Scan for the cell matching the given text and deliver its [x, y] coordinate at center. 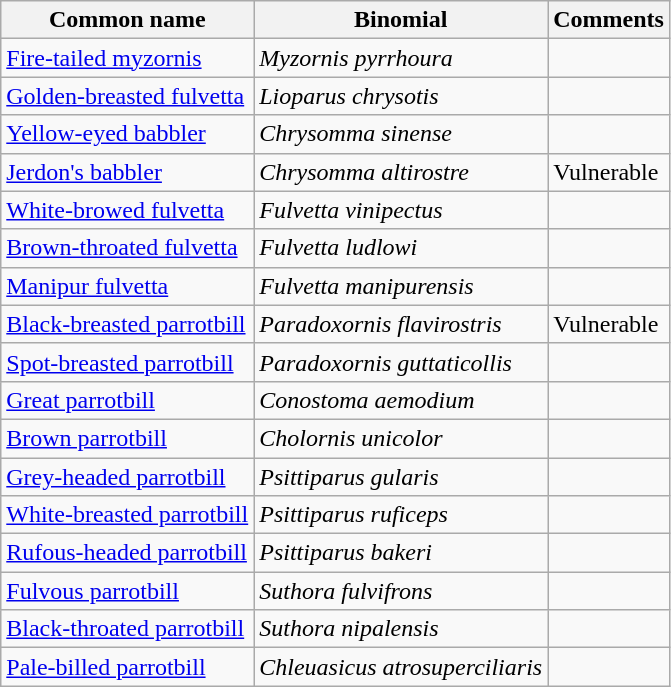
Black-throated parrotbill [128, 629]
White-browed fulvetta [128, 210]
Chleuasicus atrosuperciliaris [401, 667]
Binomial [401, 20]
Manipur fulvetta [128, 286]
Fulvetta manipurensis [401, 286]
Golden-breasted fulvetta [128, 96]
Grey-headed parrotbill [128, 477]
Paradoxornis flavirostris [401, 324]
Lioparus chrysotis [401, 96]
Chrysomma altirostre [401, 172]
Yellow-eyed babbler [128, 134]
Great parrotbill [128, 400]
White-breasted parrotbill [128, 515]
Paradoxornis guttaticollis [401, 362]
Rufous-headed parrotbill [128, 553]
Fire-tailed myzornis [128, 58]
Suthora nipalensis [401, 629]
Spot-breasted parrotbill [128, 362]
Common name [128, 20]
Fulvetta ludlowi [401, 248]
Psittiparus ruficeps [401, 515]
Psittiparus gularis [401, 477]
Brown parrotbill [128, 438]
Psittiparus bakeri [401, 553]
Chrysomma sinense [401, 134]
Black-breasted parrotbill [128, 324]
Cholornis unicolor [401, 438]
Myzornis pyrrhoura [401, 58]
Comments [609, 20]
Conostoma aemodium [401, 400]
Fulvous parrotbill [128, 591]
Jerdon's babbler [128, 172]
Pale-billed parrotbill [128, 667]
Suthora fulvifrons [401, 591]
Brown-throated fulvetta [128, 248]
Fulvetta vinipectus [401, 210]
